Provide the [x, y] coordinate of the cell's center where the given text is located.  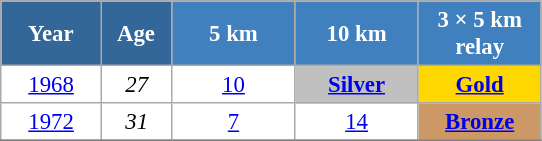
10 km [356, 34]
31 [136, 122]
Gold [480, 85]
27 [136, 85]
Bronze [480, 122]
14 [356, 122]
1968 [52, 85]
Age [136, 34]
7 [234, 122]
Silver [356, 85]
Year [52, 34]
10 [234, 85]
5 km [234, 34]
3 × 5 km relay [480, 34]
1972 [52, 122]
